Search for the cell housing the specified text and yield its [X, Y] center coordinate. 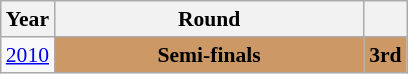
Year [28, 19]
3rd [386, 55]
Semi-finals [209, 55]
2010 [28, 55]
Round [209, 19]
